Provide the (X, Y) coordinate of the cell's center where the given text is located.  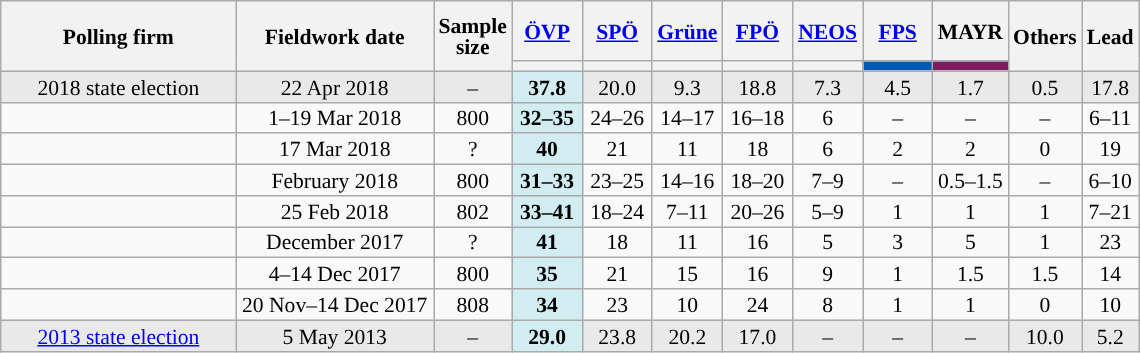
1–19 Mar 2018 (335, 118)
24–26 (617, 118)
14 (1110, 274)
40 (547, 150)
35 (547, 274)
16–18 (757, 118)
15 (687, 274)
18.8 (757, 86)
December 2017 (335, 242)
9 (827, 274)
MAYR (970, 31)
7–11 (687, 212)
5 May 2013 (335, 336)
Others (1045, 36)
14–17 (687, 118)
1.7 (970, 86)
Grüne (687, 31)
7–9 (827, 180)
25 Feb 2018 (335, 212)
14–16 (687, 180)
29.0 (547, 336)
NEOS (827, 31)
FPS (898, 31)
24 (757, 304)
808 (473, 304)
Fieldwork date (335, 36)
2018 state election (118, 86)
20 Nov–14 Dec 2017 (335, 304)
23.8 (617, 336)
37.8 (547, 86)
4.5 (898, 86)
18–20 (757, 180)
FPÖ (757, 31)
23–25 (617, 180)
6–10 (1110, 180)
4–14 Dec 2017 (335, 274)
Samplesize (473, 36)
7.3 (827, 86)
8 (827, 304)
41 (547, 242)
ÖVP (547, 31)
2013 state election (118, 336)
10.0 (1045, 336)
SPÖ (617, 31)
31–33 (547, 180)
0.5 (1045, 86)
5–9 (827, 212)
19 (1110, 150)
5.2 (1110, 336)
7–21 (1110, 212)
32–35 (547, 118)
17.0 (757, 336)
33–41 (547, 212)
18–24 (617, 212)
17 Mar 2018 (335, 150)
802 (473, 212)
Polling firm (118, 36)
22 Apr 2018 (335, 86)
20.2 (687, 336)
February 2018 (335, 180)
20–26 (757, 212)
0.5–1.5 (970, 180)
3 (898, 242)
9.3 (687, 86)
Lead (1110, 36)
20.0 (617, 86)
17.8 (1110, 86)
34 (547, 304)
6–11 (1110, 118)
